Output the (x, y) coordinate of the center of the cell containing the given text.  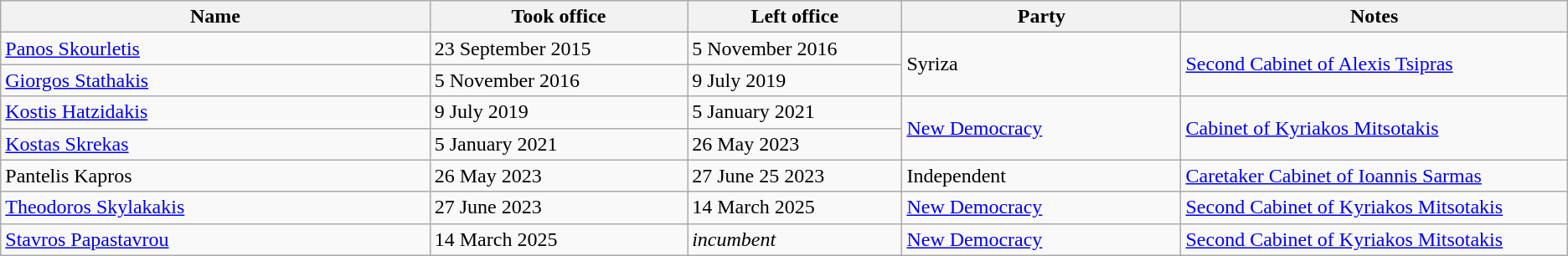
Caretaker Cabinet of Ioannis Sarmas (1374, 176)
Independent (1042, 176)
incumbent (795, 239)
Cabinet of Kyriakos Mitsotakis (1374, 128)
Giorgos Stathakis (215, 80)
Second Cabinet of Alexis Tsipras (1374, 64)
Panos Skourletis (215, 49)
Syriza (1042, 64)
Party (1042, 17)
Left office (795, 17)
Kostas Skrekas (215, 144)
Stavros Papastavrou (215, 239)
23 September 2015 (558, 49)
27 June 2023 (558, 207)
Name (215, 17)
27 June 25 2023 (795, 176)
Took office (558, 17)
Notes (1374, 17)
Pantelis Kapros (215, 176)
Kostis Hatzidakis (215, 112)
Theodoros Skylakakis (215, 207)
